Identify which cell holds the provided text, then report its (X, Y) central coordinate. 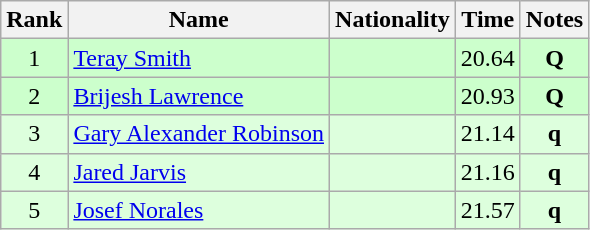
20.64 (488, 58)
Time (488, 20)
3 (34, 134)
20.93 (488, 96)
5 (34, 210)
1 (34, 58)
4 (34, 172)
Brijesh Lawrence (199, 96)
21.16 (488, 172)
Josef Norales (199, 210)
Teray Smith (199, 58)
21.14 (488, 134)
2 (34, 96)
Notes (554, 20)
Gary Alexander Robinson (199, 134)
Name (199, 20)
Jared Jarvis (199, 172)
Nationality (393, 20)
Rank (34, 20)
21.57 (488, 210)
